Pinpoint the cell where the given text exists, returning its [X, Y] midpoint coordinate. 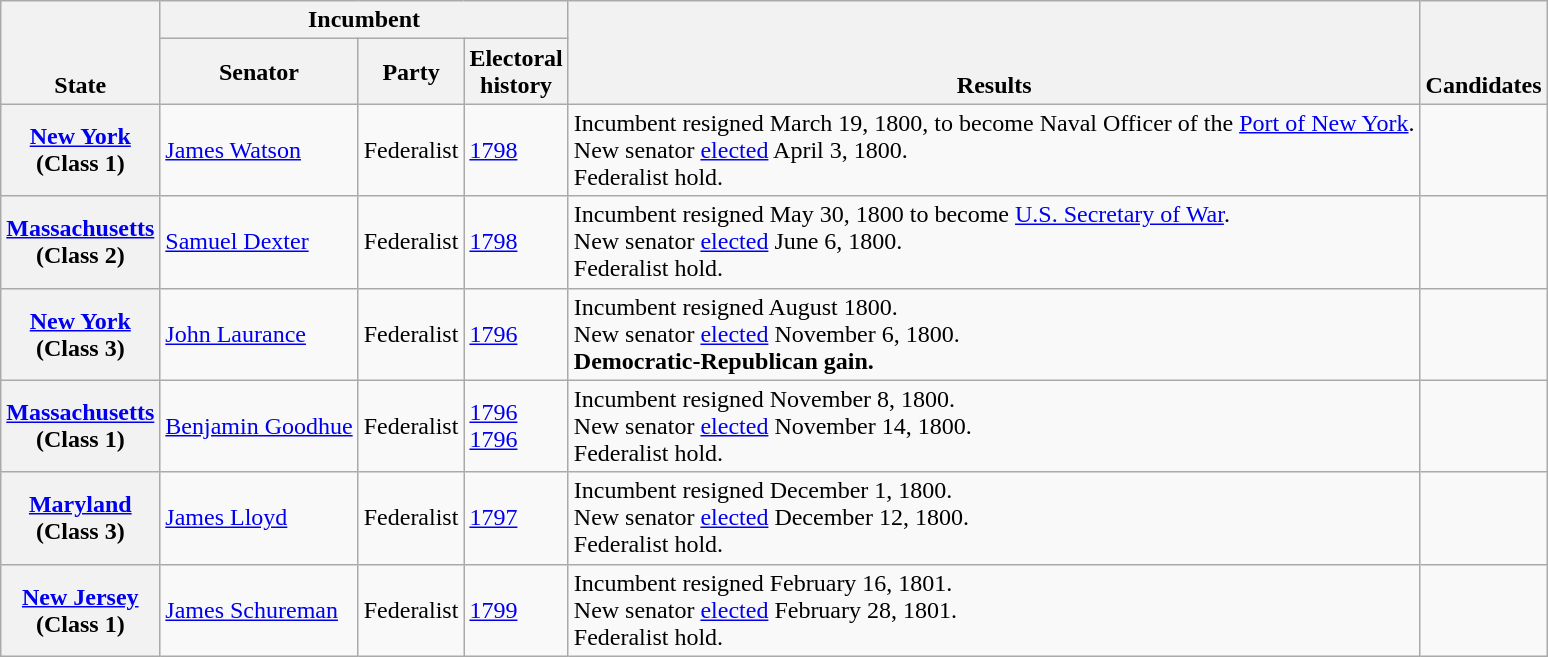
James Watson [259, 150]
1796 1796 [516, 426]
Benjamin Goodhue [259, 426]
James Lloyd [259, 518]
Results [994, 52]
Incumbent resigned February 16, 1801.New senator elected February 28, 1801.Federalist hold. [994, 610]
John Laurance [259, 334]
Senator [259, 72]
Incumbent resigned August 1800.New senator elected November 6, 1800.Democratic-Republican gain. [994, 334]
Massachusetts(Class 2) [80, 242]
1797 [516, 518]
Incumbent resigned May 30, 1800 to become U.S. Secretary of War.New senator elected June 6, 1800.Federalist hold. [994, 242]
1796 [516, 334]
New York(Class 3) [80, 334]
State [80, 52]
Incumbent resigned March 19, 1800, to become Naval Officer of the Port of New York.New senator elected April 3, 1800.Federalist hold. [994, 150]
Party [411, 72]
New Jersey(Class 1) [80, 610]
Incumbent resigned December 1, 1800.New senator elected December 12, 1800.Federalist hold. [994, 518]
Samuel Dexter [259, 242]
New York(Class 1) [80, 150]
Electoralhistory [516, 72]
Candidates [1484, 52]
James Schureman [259, 610]
Massachusetts(Class 1) [80, 426]
Incumbent resigned November 8, 1800.New senator elected November 14, 1800.Federalist hold. [994, 426]
1799 [516, 610]
Maryland(Class 3) [80, 518]
Incumbent [364, 20]
